Provide the [X, Y] coordinate of the cell's center where the given text is located.  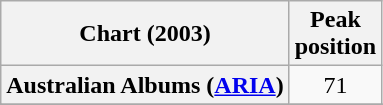
Peakposition [335, 34]
Australian Albums (ARIA) [145, 85]
Chart (2003) [145, 34]
71 [335, 85]
